Pinpoint the cell where the given text exists, returning its [x, y] midpoint coordinate. 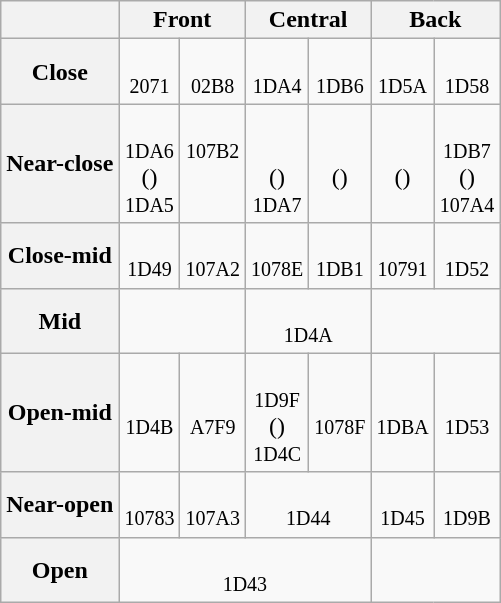
1D58 [467, 72]
Back [436, 20]
107A3 [213, 504]
1DA6()1DA5 [150, 164]
()1DA7 [276, 164]
Open [60, 570]
Near-close [60, 164]
1D9B [467, 504]
1D45 [402, 504]
1D44 [308, 504]
1D53 [467, 412]
Open-mid [60, 412]
1D4B [150, 412]
1DA4 [276, 72]
Close-mid [60, 256]
1D4A [308, 320]
Near-open [60, 504]
107B2 [213, 164]
1078F [340, 412]
1078E [276, 256]
A7F9 [213, 412]
02B8 [213, 72]
10791 [402, 256]
Central [308, 20]
1DB1 [340, 256]
107A2 [213, 256]
1D5A [402, 72]
1DBA [402, 412]
Front [182, 20]
1D43 [245, 570]
1D52 [467, 256]
1D9F()1D4C [276, 412]
10783 [150, 504]
1DB7()107A4 [467, 164]
Mid [60, 320]
1DB6 [340, 72]
2071 [150, 72]
Close [60, 72]
1D49 [150, 256]
